Scan for the cell matching the given text and deliver its (x, y) coordinate at center. 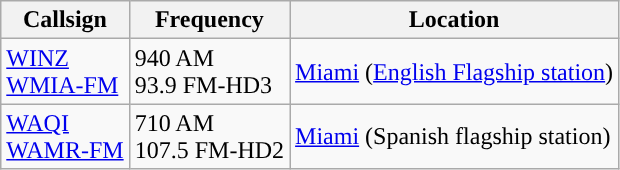
Location (454, 20)
940 AM93.9 FM-HD3 (209, 72)
WINZWMIA-FM (65, 72)
Frequency (209, 20)
WAQIWAMR-FM (65, 136)
Miami (Spanish flagship station) (454, 136)
Callsign (65, 20)
710 AM107.5 FM-HD2 (209, 136)
Miami (English Flagship station) (454, 72)
